Provide the [X, Y] coordinate of the cell's center where the given text is located.  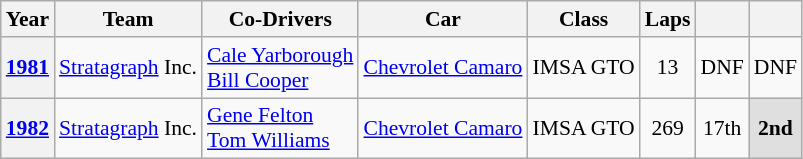
Team [128, 19]
Year [28, 19]
Cale Yarborough Bill Cooper [280, 68]
Class [583, 19]
Gene Felton Tom Williams [280, 128]
269 [668, 128]
1982 [28, 128]
Laps [668, 19]
2nd [776, 128]
13 [668, 68]
1981 [28, 68]
17th [722, 128]
Co-Drivers [280, 19]
Car [442, 19]
